Return the (x, y) coordinate for the center point of the cell that contains the specified text.  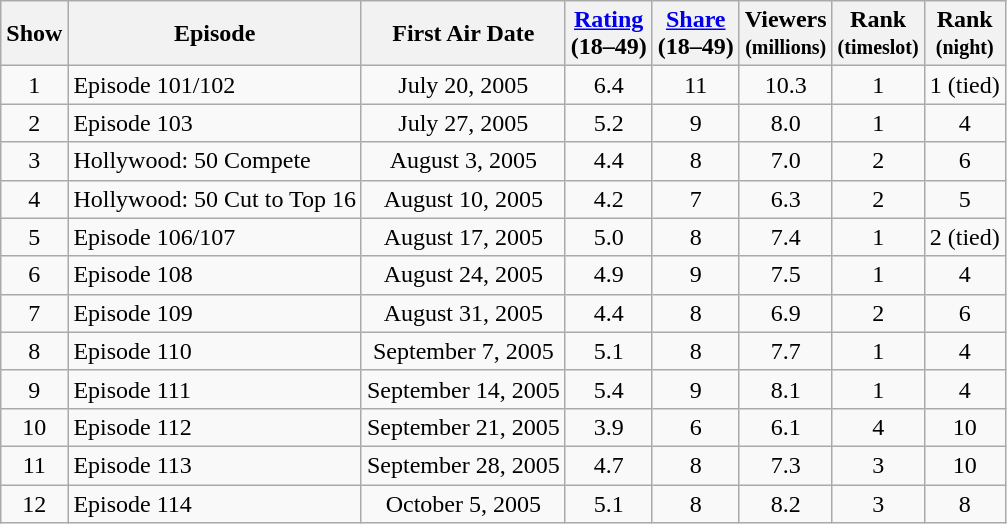
10.3 (786, 85)
7.0 (786, 161)
Hollywood: 50 Compete (215, 161)
Show (34, 34)
Viewers(millions) (786, 34)
September 28, 2005 (463, 465)
July 20, 2005 (463, 85)
August 3, 2005 (463, 161)
8.0 (786, 123)
September 7, 2005 (463, 351)
September 21, 2005 (463, 427)
August 24, 2005 (463, 275)
October 5, 2005 (463, 503)
4.2 (608, 199)
12 (34, 503)
2 (tied) (964, 237)
7.5 (786, 275)
5.2 (608, 123)
Episode 113 (215, 465)
Episode 103 (215, 123)
4.9 (608, 275)
Episode 111 (215, 389)
8.2 (786, 503)
5.0 (608, 237)
7.7 (786, 351)
August 10, 2005 (463, 199)
August 17, 2005 (463, 237)
3.9 (608, 427)
Episode 110 (215, 351)
Episode 112 (215, 427)
7.3 (786, 465)
5.4 (608, 389)
Rank(night) (964, 34)
8.1 (786, 389)
6.4 (608, 85)
Episode 106/107 (215, 237)
6.9 (786, 313)
Episode 108 (215, 275)
Episode 101/102 (215, 85)
Episode (215, 34)
6.3 (786, 199)
September 14, 2005 (463, 389)
Rating(18–49) (608, 34)
6.1 (786, 427)
First Air Date (463, 34)
August 31, 2005 (463, 313)
7.4 (786, 237)
4.7 (608, 465)
Share(18–49) (696, 34)
Episode 109 (215, 313)
Episode 114 (215, 503)
Hollywood: 50 Cut to Top 16 (215, 199)
Rank(timeslot) (878, 34)
1 (tied) (964, 85)
July 27, 2005 (463, 123)
